Pinpoint the cell where the given text exists, returning its (x, y) midpoint coordinate. 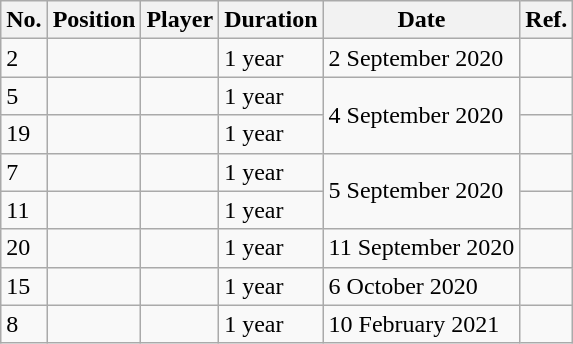
No. (24, 20)
2 September 2020 (422, 58)
5 (24, 96)
Duration (271, 20)
11 September 2020 (422, 248)
2 (24, 58)
Position (94, 20)
6 October 2020 (422, 286)
15 (24, 286)
4 September 2020 (422, 115)
7 (24, 172)
Ref. (546, 20)
10 February 2021 (422, 324)
5 September 2020 (422, 191)
19 (24, 134)
20 (24, 248)
Date (422, 20)
8 (24, 324)
Player (180, 20)
11 (24, 210)
